Locate the cell with the specified text and output its (x, y) center coordinate. 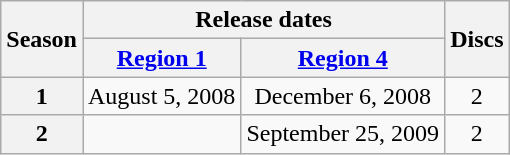
Region 4 (343, 58)
Region 1 (161, 58)
Season (42, 39)
September 25, 2009 (343, 134)
December 6, 2008 (343, 96)
Release dates (263, 20)
Discs (477, 39)
1 (42, 96)
August 5, 2008 (161, 96)
